Extract the (X, Y) coordinate from the center of the cell holding the provided text.  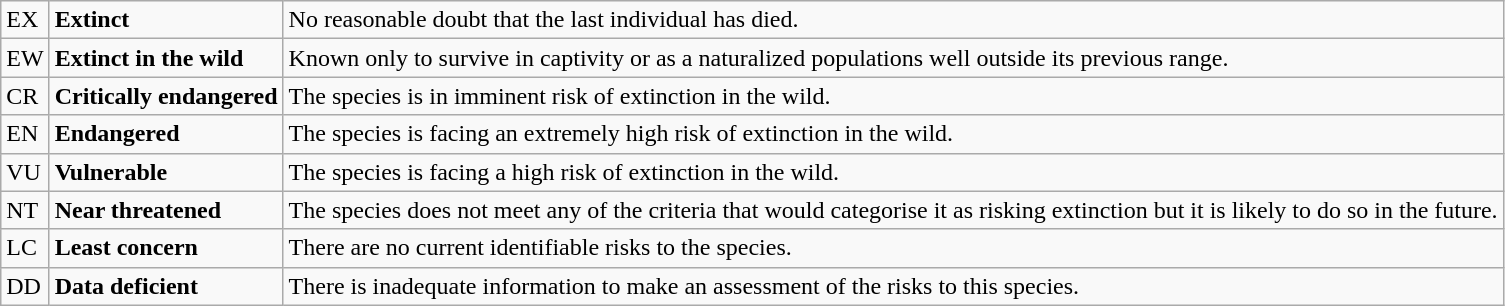
EW (25, 58)
Endangered (166, 134)
EX (25, 20)
Near threatened (166, 210)
No reasonable doubt that the last individual has died. (893, 20)
Least concern (166, 248)
There is inadequate information to make an assessment of the risks to this species. (893, 286)
NT (25, 210)
Data deficient (166, 286)
CR (25, 96)
LC (25, 248)
There are no current identifiable risks to the species. (893, 248)
DD (25, 286)
The species is facing an extremely high risk of extinction in the wild. (893, 134)
EN (25, 134)
Critically endangered (166, 96)
The species does not meet any of the criteria that would categorise it as risking extinction but it is likely to do so in the future. (893, 210)
Extinct in the wild (166, 58)
The species is facing a high risk of extinction in the wild. (893, 172)
Known only to survive in captivity or as a naturalized populations well outside its previous range. (893, 58)
Extinct (166, 20)
Vulnerable (166, 172)
The species is in imminent risk of extinction in the wild. (893, 96)
VU (25, 172)
